Search for the cell housing the specified text and yield its (X, Y) center coordinate. 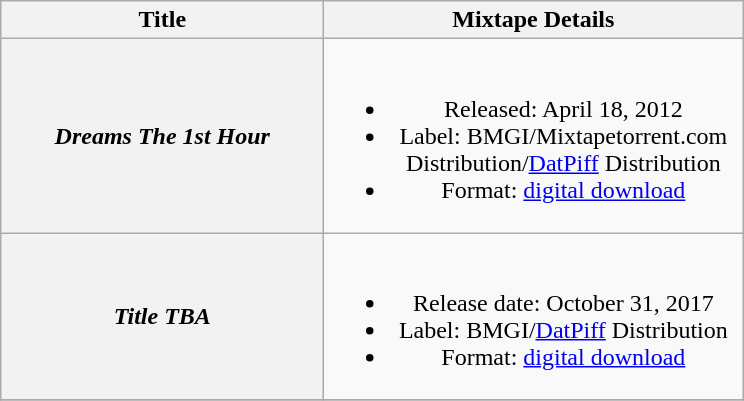
Title (162, 20)
Dreams The 1st Hour (162, 136)
Title TBA (162, 316)
Mixtape Details (534, 20)
Release date: October 31, 2017Label: BMGI/DatPiff DistributionFormat: digital download (534, 316)
Released: April 18, 2012Label: BMGI/Mixtapetorrent.com Distribution/DatPiff DistributionFormat: digital download (534, 136)
